From the cell containing the given text, extract its center point as (x, y) coordinate. 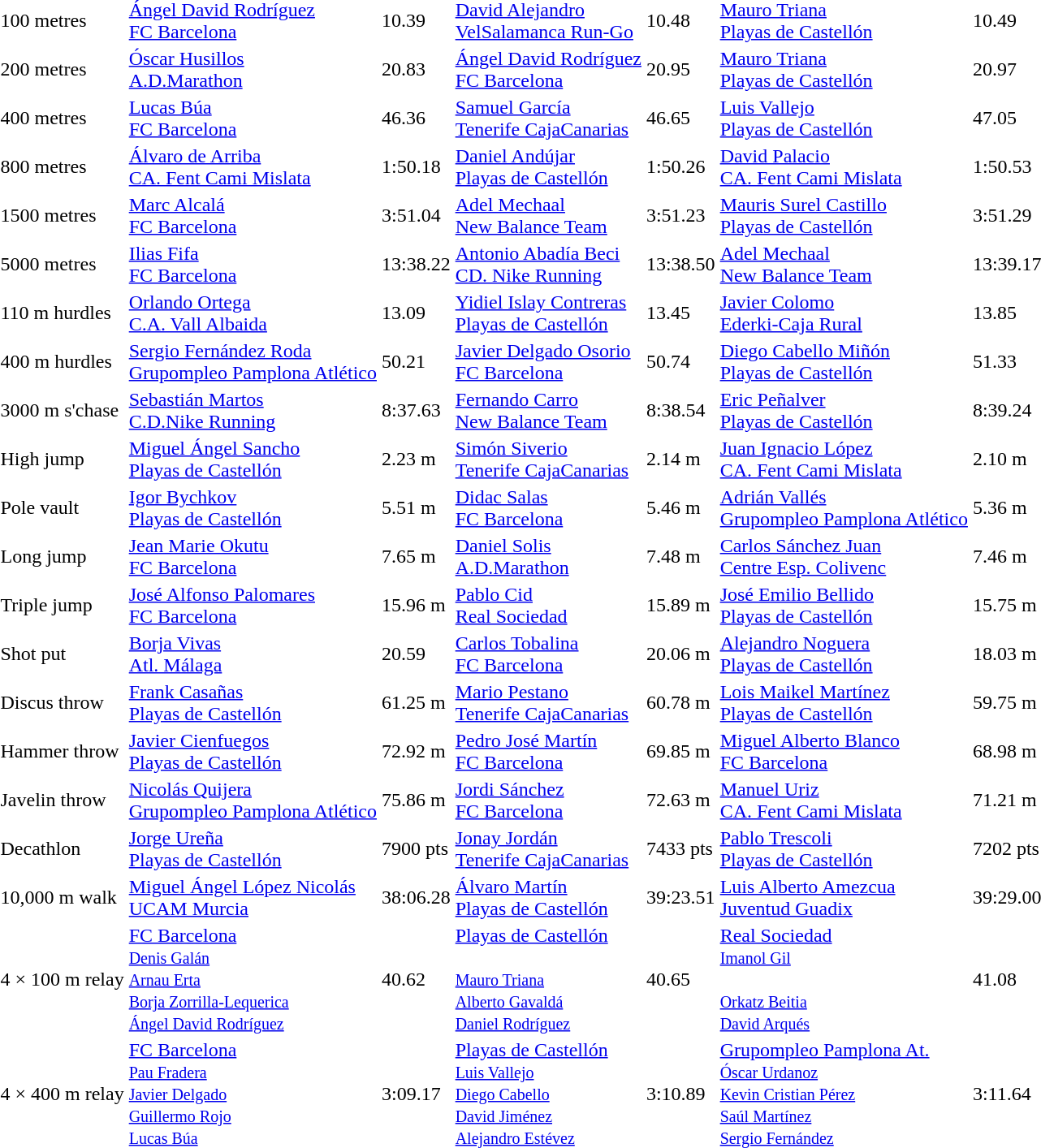
75.86 m (416, 801)
1:50.18 (416, 167)
Samuel GarcíaTenerife CajaCanarias (548, 119)
20.95 (680, 70)
Alejandro NogueraPlayas de Castellón (844, 654)
Jorge UreñaPlayas de Castellón (253, 849)
Igor BychkovPlayas de Castellón (253, 508)
Miguel Alberto BlancoFC Barcelona (844, 752)
Mario PestanoTenerife CajaCanarias (548, 703)
Sebastián MartosC.D.Nike Running (253, 411)
David PalacioCA. Fent Cami Mislata (844, 167)
20.83 (416, 70)
72.92 m (416, 752)
69.85 m (680, 752)
Marc AlcaláFC Barcelona (253, 216)
Jordi SánchezFC Barcelona (548, 801)
15.89 m (680, 606)
Ilias FifaFC Barcelona (253, 265)
13.09 (416, 313)
Óscar HusillosA.D.Marathon (253, 70)
Borja VivasAtl. Málaga (253, 654)
13:38.22 (416, 265)
38:06.28 (416, 898)
Lucas BúaFC Barcelona (253, 119)
5.46 m (680, 508)
Playas de CastellónMauro TrianaAlberto GavaldáDaniel Rodríguez (548, 979)
60.78 m (680, 703)
Didac SalasFC Barcelona (548, 508)
Jonay JordánTenerife CajaCanarias (548, 849)
5.51 m (416, 508)
Álvaro MartínPlayas de Castellón (548, 898)
Diego Cabello MiñónPlayas de Castellón (844, 362)
61.25 m (416, 703)
Luis VallejoPlayas de Castellón (844, 119)
Carlos TobalinaFC Barcelona (548, 654)
Yidiel Islay ContrerasPlayas de Castellón (548, 313)
Sergio Fernández RodaGrupompleo Pamplona Atlético (253, 362)
2.14 m (680, 460)
Nicolás QuijeraGrupompleo Pamplona Atlético (253, 801)
13:38.50 (680, 265)
FC BarcelonaDenis GalánArnau ErtaBorja Zorrilla-LequericaÁngel David Rodríguez (253, 979)
Real SociedadImanol GilOrkatz BeitiaDavid Arqués (844, 979)
1:50.26 (680, 167)
Pablo CidReal Sociedad (548, 606)
José Alfonso PalomaresFC Barcelona (253, 606)
Manuel UrizCA. Fent Cami Mislata (844, 801)
Fernando CarroNew Balance Team (548, 411)
Orlando OrtegaC.A. Vall Albaida (253, 313)
46.65 (680, 119)
7900 pts (416, 849)
Mauris Surel CastilloPlayas de Castellón (844, 216)
40.62 (416, 979)
46.36 (416, 119)
8:38.54 (680, 411)
Álvaro de ArribaCA. Fent Cami Mislata (253, 167)
Ángel David RodríguezFC Barcelona (548, 70)
3:51.04 (416, 216)
José Emilio BellidoPlayas de Castellón (844, 606)
Adrián VallésGrupompleo Pamplona Atlético (844, 508)
40.65 (680, 979)
15.96 m (416, 606)
Eric PeñalverPlayas de Castellón (844, 411)
Simón SiverioTenerife CajaCanarias (548, 460)
Daniel AndújarPlayas de Castellón (548, 167)
Antonio Abadía BeciCD. Nike Running (548, 265)
Luis Alberto AmezcuaJuventud Guadix (844, 898)
39:23.51 (680, 898)
Frank CasañasPlayas de Castellón (253, 703)
2.23 m (416, 460)
8:37.63 (416, 411)
20.06 m (680, 654)
Daniel SolisA.D.Marathon (548, 557)
Miguel Ángel SanchoPlayas de Castellón (253, 460)
Pablo TrescoliPlayas de Castellón (844, 849)
Javier CienfuegosPlayas de Castellón (253, 752)
Carlos Sánchez JuanCentre Esp. Colivenc (844, 557)
Mauro TrianaPlayas de Castellón (844, 70)
20.59 (416, 654)
Lois Maikel MartínezPlayas de Castellón (844, 703)
72.63 m (680, 801)
Pedro José MartínFC Barcelona (548, 752)
50.21 (416, 362)
Javier ColomoEderki-Caja Rural (844, 313)
50.74 (680, 362)
Miguel Ángel López NicolásUCAM Murcia (253, 898)
3:51.23 (680, 216)
7.48 m (680, 557)
Jean Marie OkutuFC Barcelona (253, 557)
Juan Ignacio LópezCA. Fent Cami Mislata (844, 460)
7433 pts (680, 849)
7.65 m (416, 557)
Javier Delgado OsorioFC Barcelona (548, 362)
13.45 (680, 313)
